From the cell containing the given text, extract its center point as [x, y] coordinate. 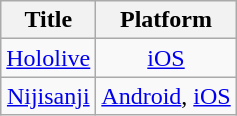
Hololive [48, 58]
Title [48, 20]
iOS [166, 58]
Platform [166, 20]
Nijisanji [48, 96]
Android, iOS [166, 96]
